Pinpoint the cell where the given text exists, returning its [x, y] midpoint coordinate. 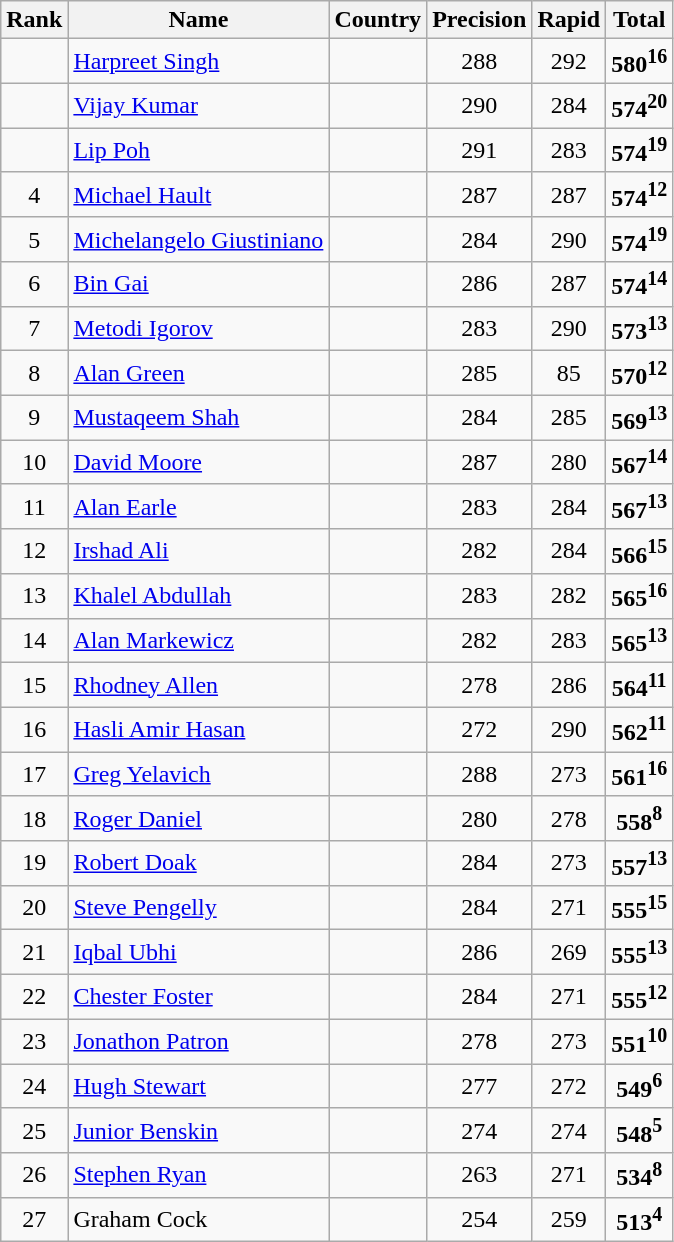
Name [198, 20]
17 [34, 774]
5348 [640, 1176]
56513 [640, 640]
Robert Doak [198, 864]
Stephen Ryan [198, 1176]
23 [34, 1042]
259 [569, 1220]
57012 [640, 374]
56516 [640, 596]
20 [34, 908]
Harpreet Singh [198, 62]
Alan Earle [198, 506]
Junior Benskin [198, 1130]
5134 [640, 1220]
Rapid [569, 20]
55512 [640, 996]
Alan Green [198, 374]
David Moore [198, 462]
85 [569, 374]
4 [34, 194]
Alan Markewicz [198, 640]
21 [34, 952]
9 [34, 418]
Michelangelo Giustiniano [198, 240]
Irshad Ali [198, 552]
263 [480, 1176]
14 [34, 640]
55515 [640, 908]
57313 [640, 328]
55110 [640, 1042]
Iqbal Ubhi [198, 952]
Hugh Stewart [198, 1086]
Precision [480, 20]
291 [480, 150]
254 [480, 1220]
Jonathon Patron [198, 1042]
16 [34, 730]
Country [378, 20]
18 [34, 818]
292 [569, 62]
27 [34, 1220]
7 [34, 328]
5485 [640, 1130]
5 [34, 240]
57412 [640, 194]
Roger Daniel [198, 818]
8 [34, 374]
5588 [640, 818]
24 [34, 1086]
Steve Pengelly [198, 908]
55713 [640, 864]
277 [480, 1086]
269 [569, 952]
Rank [34, 20]
Khalel Abdullah [198, 596]
Rhodney Allen [198, 686]
Metodi Igorov [198, 328]
19 [34, 864]
5496 [640, 1086]
Total [640, 20]
26 [34, 1176]
58016 [640, 62]
Lip Poh [198, 150]
Graham Cock [198, 1220]
57420 [640, 106]
Mustaqeem Shah [198, 418]
56713 [640, 506]
56411 [640, 686]
56913 [640, 418]
22 [34, 996]
55513 [640, 952]
57414 [640, 284]
Greg Yelavich [198, 774]
Bin Gai [198, 284]
56116 [640, 774]
Vijay Kumar [198, 106]
56714 [640, 462]
56211 [640, 730]
12 [34, 552]
11 [34, 506]
25 [34, 1130]
10 [34, 462]
Chester Foster [198, 996]
56615 [640, 552]
Michael Hault [198, 194]
15 [34, 686]
13 [34, 596]
Hasli Amir Hasan [198, 730]
6 [34, 284]
